Locate the cell with the specified text and output its (X, Y) center coordinate. 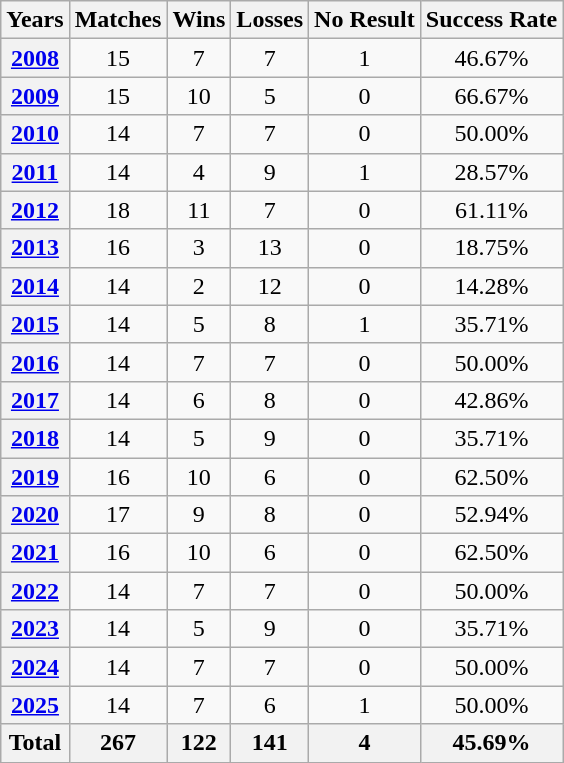
28.57% (491, 172)
2013 (35, 248)
11 (199, 210)
2024 (35, 667)
2023 (35, 629)
3 (199, 248)
42.86% (491, 400)
52.94% (491, 515)
17 (118, 515)
2020 (35, 515)
66.67% (491, 96)
2009 (35, 96)
2025 (35, 705)
2016 (35, 362)
141 (270, 743)
14.28% (491, 286)
13 (270, 248)
2015 (35, 324)
2022 (35, 591)
122 (199, 743)
Wins (199, 20)
2011 (35, 172)
2021 (35, 553)
Success Rate (491, 20)
Total (35, 743)
2010 (35, 134)
No Result (365, 20)
267 (118, 743)
2017 (35, 400)
18 (118, 210)
Matches (118, 20)
2019 (35, 477)
2014 (35, 286)
Losses (270, 20)
12 (270, 286)
45.69% (491, 743)
2008 (35, 58)
46.67% (491, 58)
18.75% (491, 248)
61.11% (491, 210)
Years (35, 20)
2012 (35, 210)
2018 (35, 438)
2 (199, 286)
